Identify which cell holds the provided text, then report its [x, y] central coordinate. 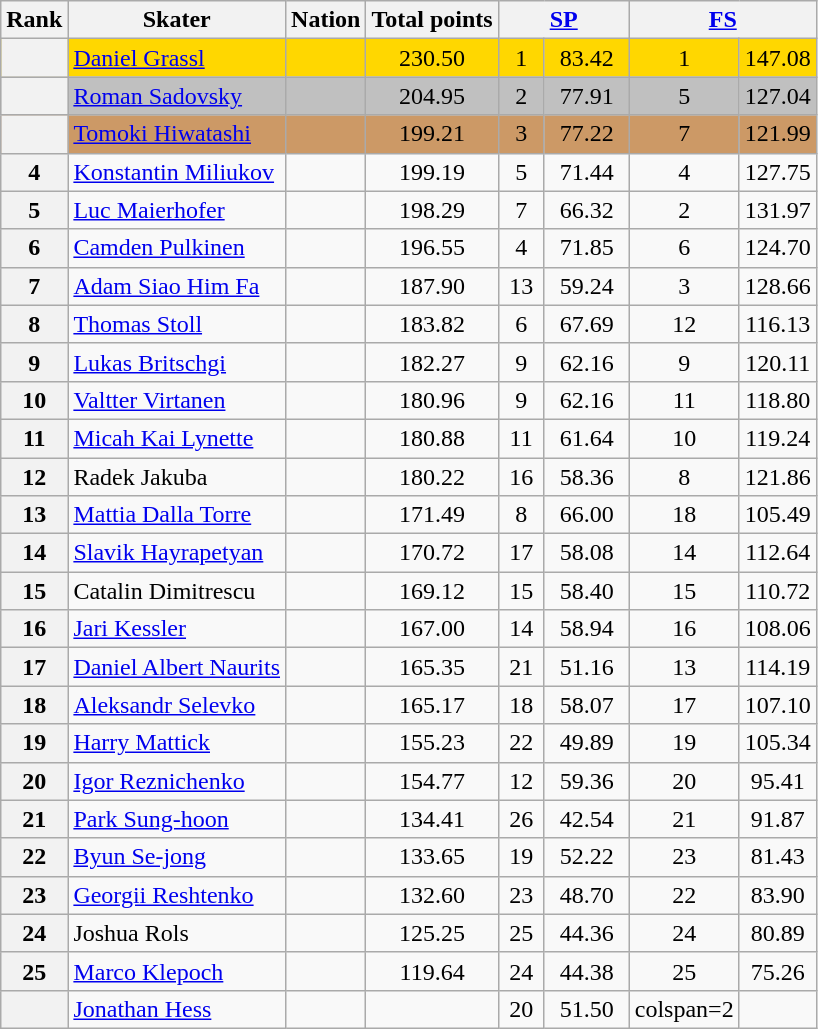
199.19 [432, 172]
119.24 [778, 438]
121.86 [778, 477]
118.80 [778, 400]
Lukas Britschgi [177, 362]
44.38 [586, 971]
59.24 [586, 286]
75.26 [778, 971]
52.22 [586, 857]
Daniel Albert Naurits [177, 667]
Mattia Dalla Torre [177, 515]
Harry Mattick [177, 743]
77.91 [586, 96]
44.36 [586, 933]
114.19 [778, 667]
81.43 [778, 857]
48.70 [586, 895]
108.06 [778, 629]
187.90 [432, 286]
127.75 [778, 172]
119.64 [432, 971]
154.77 [432, 781]
80.89 [778, 933]
71.44 [586, 172]
Adam Siao Him Fa [177, 286]
180.88 [432, 438]
Radek Jakuba [177, 477]
180.96 [432, 400]
66.32 [586, 210]
58.36 [586, 477]
125.25 [432, 933]
Slavik Hayrapetyan [177, 553]
105.49 [778, 515]
66.00 [586, 515]
Jari Kessler [177, 629]
Skater [177, 20]
128.66 [778, 286]
59.36 [586, 781]
127.04 [778, 96]
170.72 [432, 553]
SP [564, 20]
105.34 [778, 743]
Valtter Virtanen [177, 400]
182.27 [432, 362]
147.08 [778, 58]
107.10 [778, 705]
58.08 [586, 553]
165.17 [432, 705]
49.89 [586, 743]
Aleksandr Selevko [177, 705]
110.72 [778, 591]
95.41 [778, 781]
Camden Pulkinen [177, 248]
155.23 [432, 743]
180.22 [432, 477]
171.49 [432, 515]
121.99 [778, 134]
Thomas Stoll [177, 324]
83.90 [778, 895]
132.60 [432, 895]
Igor Reznichenko [177, 781]
Park Sung-hoon [177, 819]
Tomoki Hiwatashi [177, 134]
42.54 [586, 819]
58.40 [586, 591]
133.65 [432, 857]
Rank [34, 20]
Marco Klepoch [177, 971]
112.64 [778, 553]
58.94 [586, 629]
71.85 [586, 248]
Konstantin Miliukov [177, 172]
116.13 [778, 324]
26 [521, 819]
Georgii Reshtenko [177, 895]
Micah Kai Lynette [177, 438]
183.82 [432, 324]
51.50 [586, 1009]
colspan=2 [684, 1009]
61.64 [586, 438]
131.97 [778, 210]
165.35 [432, 667]
204.95 [432, 96]
77.22 [586, 134]
Total points [432, 20]
58.07 [586, 705]
169.12 [432, 591]
83.42 [586, 58]
91.87 [778, 819]
Jonathan Hess [177, 1009]
67.69 [586, 324]
199.21 [432, 134]
Luc Maierhofer [177, 210]
230.50 [432, 58]
196.55 [432, 248]
198.29 [432, 210]
Nation [326, 20]
124.70 [778, 248]
120.11 [778, 362]
Roman Sadovsky [177, 96]
Byun Se-jong [177, 857]
134.41 [432, 819]
167.00 [432, 629]
51.16 [586, 667]
Daniel Grassl [177, 58]
FS [722, 20]
Catalin Dimitrescu [177, 591]
Joshua Rols [177, 933]
